Output the (x, y) coordinate of the center of the cell containing the given text.  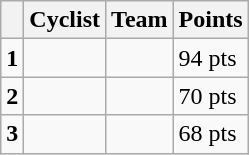
3 (12, 134)
2 (12, 96)
70 pts (210, 96)
1 (12, 58)
94 pts (210, 58)
68 pts (210, 134)
Points (210, 20)
Team (140, 20)
Cyclist (65, 20)
